Find where the given text appears and provide that cell's center as (X, Y) coordinate. 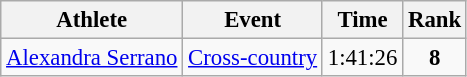
Time (362, 20)
Athlete (92, 20)
Cross-country (253, 58)
1:41:26 (362, 58)
Event (253, 20)
8 (435, 58)
Alexandra Serrano (92, 58)
Rank (435, 20)
